Locate the cell with the specified text and output its (x, y) center coordinate. 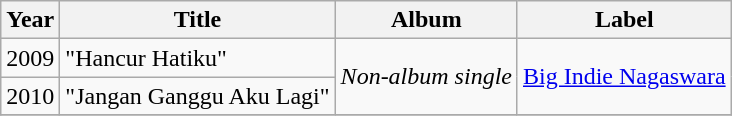
Big Indie Nagaswara (624, 77)
"Jangan Ganggu Aku Lagi" (198, 96)
Non-album single (426, 77)
Album (426, 20)
2010 (30, 96)
"Hancur Hatiku" (198, 58)
Title (198, 20)
Label (624, 20)
Year (30, 20)
2009 (30, 58)
